Provide the [x, y] coordinate of the cell's center where the given text is located.  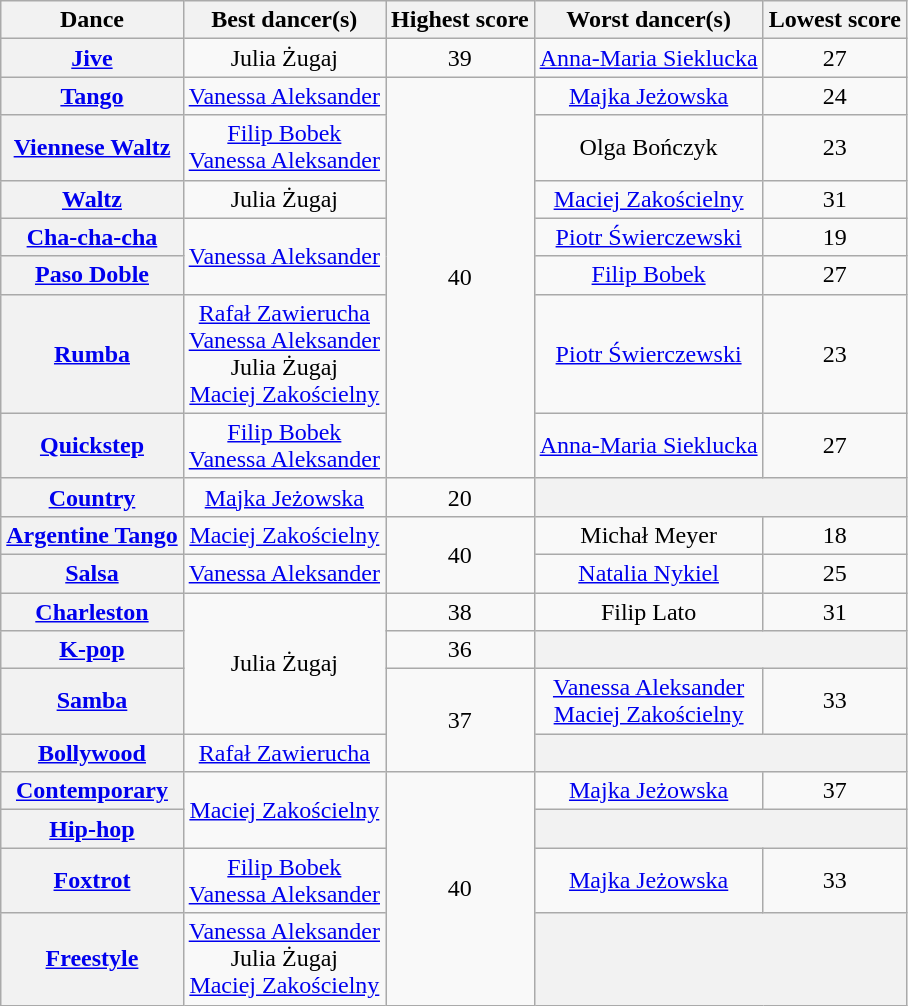
18 [834, 535]
24 [834, 96]
Samba [92, 702]
20 [460, 497]
Contemporary [92, 791]
Vanessa AleksanderJulia ŻugajMaciej Zakościelny [284, 959]
Viennese Waltz [92, 148]
Tango [92, 96]
Salsa [92, 573]
Paso Doble [92, 275]
38 [460, 611]
Michał Meyer [648, 535]
Country [92, 497]
Olga Bończyk [648, 148]
39 [460, 58]
Jive [92, 58]
Charleston [92, 611]
K-pop [92, 650]
19 [834, 237]
Hip-hop [92, 829]
Lowest score [834, 20]
36 [460, 650]
Worst dancer(s) [648, 20]
Highest score [460, 20]
Dance [92, 20]
Natalia Nykiel [648, 573]
Cha-cha-cha [92, 237]
Rafał Zawierucha [284, 753]
Filip Lato [648, 611]
Waltz [92, 199]
Rumba [92, 354]
Freestyle [92, 959]
Vanessa AleksanderMaciej Zakościelny [648, 702]
25 [834, 573]
Quickstep [92, 446]
Foxtrot [92, 880]
Filip Bobek [648, 275]
Rafał ZawieruchaVanessa AleksanderJulia ŻugajMaciej Zakościelny [284, 354]
Argentine Tango [92, 535]
Best dancer(s) [284, 20]
Bollywood [92, 753]
